From the cell containing the given text, extract its center point as (x, y) coordinate. 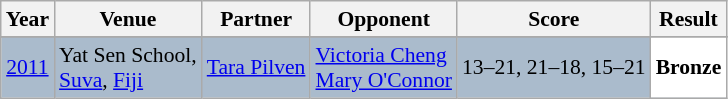
Partner (256, 19)
Venue (128, 19)
13–21, 21–18, 15–21 (554, 68)
Bronze (689, 68)
Year (28, 19)
2011 (28, 68)
Opponent (384, 19)
Score (554, 19)
Result (689, 19)
Tara Pilven (256, 68)
Victoria Cheng Mary O'Connor (384, 68)
Yat Sen School, Suva, Fiji (128, 68)
